Provide the [x, y] coordinate of the cell's center where the given text is located.  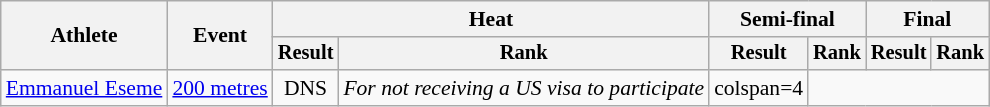
DNS [306, 88]
Athlete [84, 36]
Final [928, 19]
Heat [491, 19]
Emmanuel Eseme [84, 88]
Semi-final [788, 19]
colspan=4 [758, 88]
Event [220, 36]
For not receiving a US visa to participate [524, 88]
200 metres [220, 88]
